Detect which cell encompasses the target text, then output its [x, y] center coordinate. 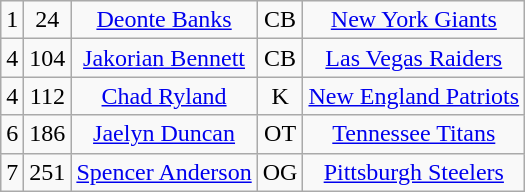
104 [48, 58]
1 [12, 20]
K [280, 96]
OT [280, 134]
251 [48, 172]
Tennessee Titans [414, 134]
112 [48, 96]
Jaelyn Duncan [164, 134]
Chad Ryland [164, 96]
24 [48, 20]
6 [12, 134]
Pittsburgh Steelers [414, 172]
Deonte Banks [164, 20]
Jakorian Bennett [164, 58]
7 [12, 172]
Spencer Anderson [164, 172]
New England Patriots [414, 96]
186 [48, 134]
OG [280, 172]
Las Vegas Raiders [414, 58]
New York Giants [414, 20]
